Return (X, Y) of the center of cell containing provided text 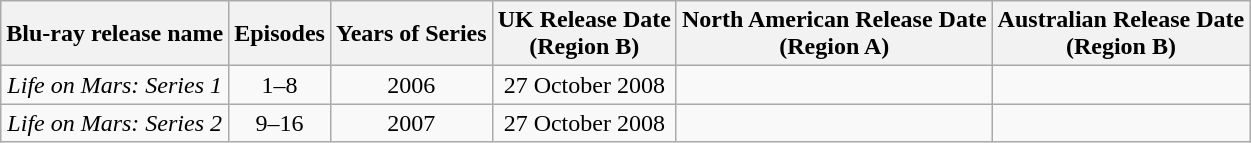
2007 (411, 123)
Life on Mars: Series 1 (115, 85)
2006 (411, 85)
Australian Release Date(Region B) (1121, 34)
Life on Mars: Series 2 (115, 123)
1–8 (280, 85)
North American Release Date(Region A) (834, 34)
Blu-ray release name (115, 34)
UK Release Date(Region B) (584, 34)
Episodes (280, 34)
9–16 (280, 123)
Years of Series (411, 34)
